Find where the given text appears and provide that cell's center as (x, y) coordinate. 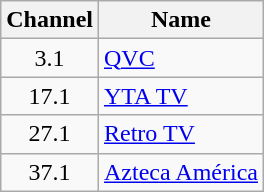
Channel (50, 20)
17.1 (50, 96)
Azteca América (182, 172)
YTA TV (182, 96)
Retro TV (182, 134)
3.1 (50, 58)
27.1 (50, 134)
Name (182, 20)
37.1 (50, 172)
QVC (182, 58)
